From the cell containing the given text, extract its center point as [X, Y] coordinate. 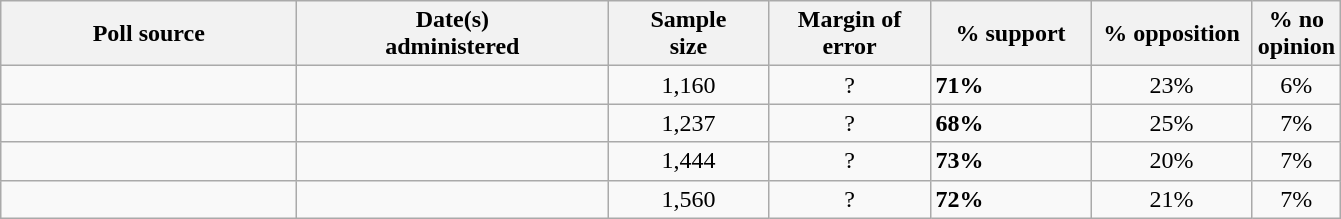
68% [1010, 123]
1,560 [688, 199]
1,444 [688, 161]
71% [1010, 85]
23% [1172, 85]
% opposition [1172, 34]
Samplesize [688, 34]
25% [1172, 123]
Margin oferror [850, 34]
73% [1010, 161]
Poll source [149, 34]
1,237 [688, 123]
1,160 [688, 85]
72% [1010, 199]
Date(s)administered [452, 34]
% support [1010, 34]
6% [1296, 85]
20% [1172, 161]
21% [1172, 199]
% no opinion [1296, 34]
